Find where the given text appears and provide that cell's center as [x, y] coordinate. 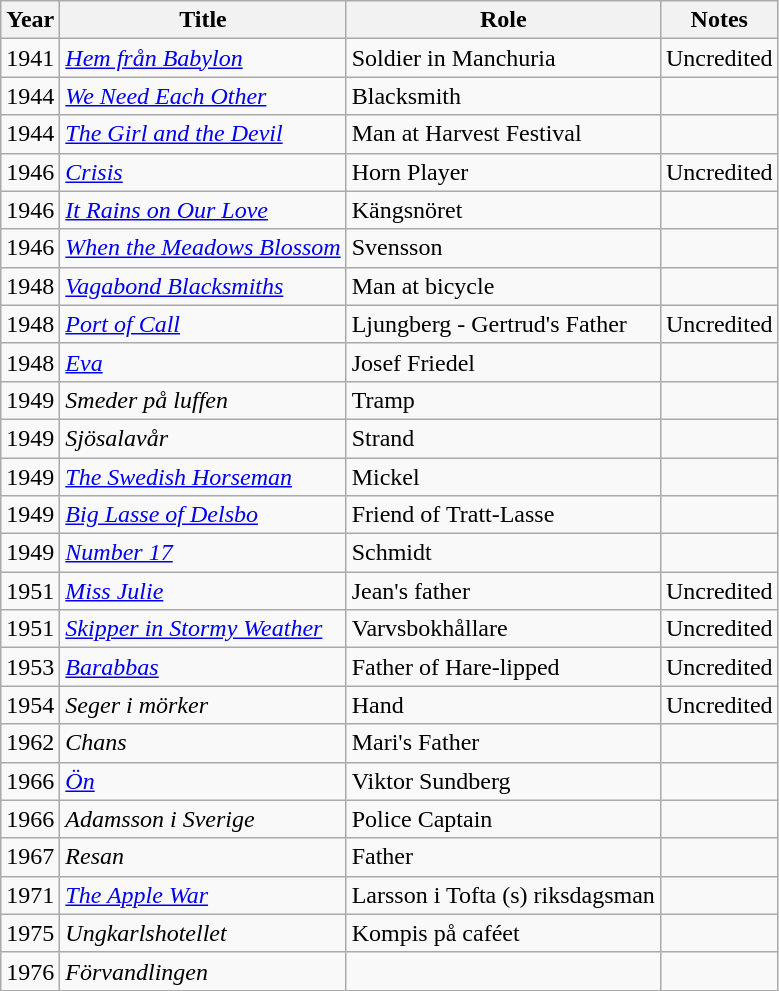
Sjösalavår [203, 438]
Hand [503, 705]
Förvandlingen [203, 971]
Tramp [503, 400]
Soldier in Manchuria [503, 58]
1953 [30, 667]
Ön [203, 781]
Big Lasse of Delsbo [203, 515]
Skipper in Stormy Weather [203, 629]
The Apple War [203, 895]
Kompis på caféet [503, 933]
Title [203, 20]
Svensson [503, 248]
When the Meadows Blossom [203, 248]
Mickel [503, 477]
Man at Harvest Festival [503, 134]
Eva [203, 362]
Kängsnöret [503, 210]
Year [30, 20]
Larsson i Tofta (s) riksdagsman [503, 895]
The Girl and the Devil [203, 134]
Police Captain [503, 819]
Resan [203, 857]
Ljungberg - Gertrud's Father [503, 324]
Ungkarlshotellet [203, 933]
Smeder på luffen [203, 400]
Notes [719, 20]
Miss Julie [203, 591]
Hem från Babylon [203, 58]
Mari's Father [503, 743]
1962 [30, 743]
1975 [30, 933]
Schmidt [503, 553]
Horn Player [503, 172]
Varvsbokhållare [503, 629]
1976 [30, 971]
Barabbas [203, 667]
Josef Friedel [503, 362]
1971 [30, 895]
1967 [30, 857]
1941 [30, 58]
Chans [203, 743]
Role [503, 20]
Father [503, 857]
Port of Call [203, 324]
Blacksmith [503, 96]
Crisis [203, 172]
Vagabond Blacksmiths [203, 286]
We Need Each Other [203, 96]
It Rains on Our Love [203, 210]
Adamsson i Sverige [203, 819]
1954 [30, 705]
Viktor Sundberg [503, 781]
Friend of Tratt-Lasse [503, 515]
Strand [503, 438]
The Swedish Horseman [203, 477]
Seger i mörker [203, 705]
Father of Hare-lipped [503, 667]
Man at bicycle [503, 286]
Jean's father [503, 591]
Number 17 [203, 553]
